Search for the cell housing the specified text and yield its [x, y] center coordinate. 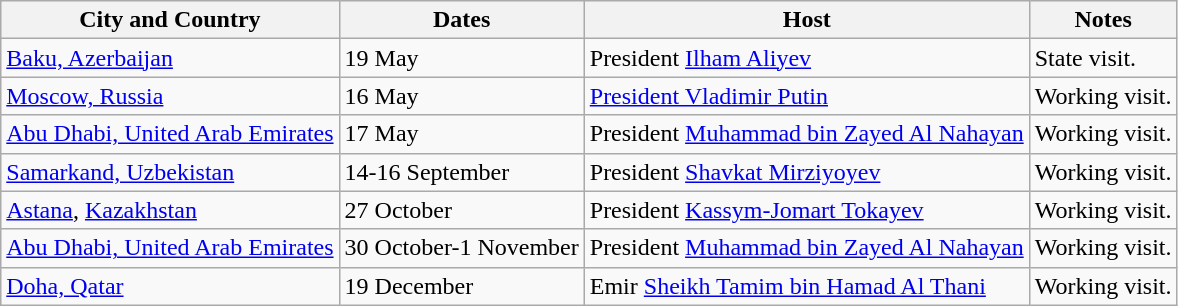
19 December [462, 286]
Astana, Kazakhstan [170, 210]
President Shavkat Mirziyoyev [806, 172]
President Vladimir Putin [806, 96]
14-16 September [462, 172]
Doha, Qatar [170, 286]
16 May [462, 96]
Samarkand, Uzbekistan [170, 172]
Host [806, 20]
Moscow, Russia [170, 96]
Baku, Azerbaijan [170, 58]
Notes [1103, 20]
27 October [462, 210]
President Ilham Aliyev [806, 58]
Emir Sheikh Tamim bin Hamad Al Thani [806, 286]
19 May [462, 58]
30 October-1 November [462, 248]
State visit. [1103, 58]
17 May [462, 134]
City and Country [170, 20]
President Kassym-Jomart Tokayev [806, 210]
Dates [462, 20]
